Identify which cell holds the provided text, then report its [x, y] central coordinate. 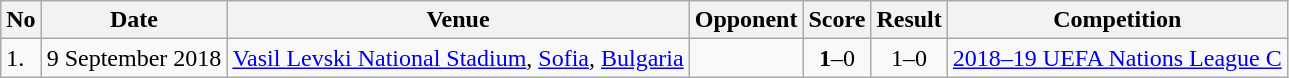
Opponent [746, 20]
No [21, 20]
Result [909, 20]
9 September 2018 [134, 58]
Competition [1117, 20]
2018–19 UEFA Nations League C [1117, 58]
Venue [458, 20]
Score [837, 20]
Date [134, 20]
1. [21, 58]
Vasil Levski National Stadium, Sofia, Bulgaria [458, 58]
